Find where the given text appears and provide that cell's center as [X, Y] coordinate. 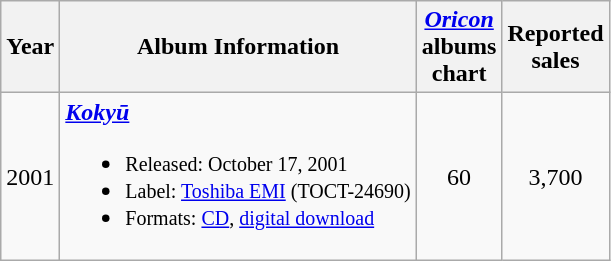
Reportedsales [556, 47]
Oriconalbumschart [459, 47]
KokyūReleased: October 17, 2001Label: Toshiba EMI (TOCT-24690)Formats: CD, digital download [238, 176]
Album Information [238, 47]
2001 [30, 176]
Year [30, 47]
60 [459, 176]
3,700 [556, 176]
